Search for the cell housing the specified text and yield its (x, y) center coordinate. 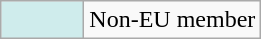
Non-EU member (172, 20)
